For the text-containing cell, return its midpoint in [x, y] coordinate format. 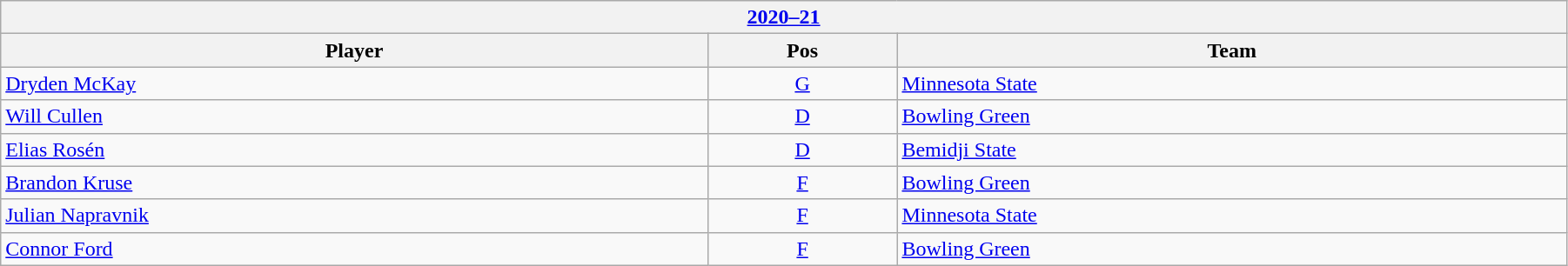
Julian Napravnik [355, 216]
G [802, 83]
Bemidji State [1232, 150]
Player [355, 50]
Will Cullen [355, 116]
Brandon Kruse [355, 183]
Connor Ford [355, 249]
2020–21 [784, 17]
Elias Rosén [355, 150]
Team [1232, 50]
Dryden McKay [355, 83]
Pos [802, 50]
